Search for the cell housing the specified text and yield its [X, Y] center coordinate. 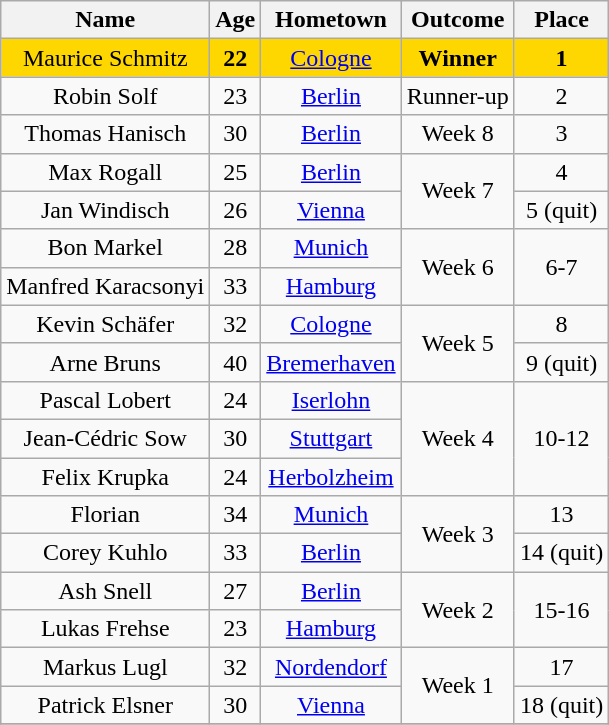
Week 7 [458, 191]
Felix Krupka [106, 477]
Bon Markel [106, 248]
Pascal Lobert [106, 400]
Kevin Schäfer [106, 324]
Corey Kuhlo [106, 553]
Arne Bruns [106, 362]
Bremerhaven [331, 362]
Nordendorf [331, 667]
Place [561, 20]
9 (quit) [561, 362]
26 [236, 210]
14 (quit) [561, 553]
Manfred Karacsonyi [106, 286]
40 [236, 362]
Week 2 [458, 610]
Hometown [331, 20]
Jean-Cédric Sow [106, 438]
Outcome [458, 20]
Max Rogall [106, 172]
3 [561, 134]
Maurice Schmitz [106, 58]
Age [236, 20]
Week 5 [458, 343]
2 [561, 96]
Week 3 [458, 534]
Winner [458, 58]
Iserlohn [331, 400]
1 [561, 58]
18 (quit) [561, 705]
13 [561, 515]
Lukas Frehse [106, 629]
22 [236, 58]
15-16 [561, 610]
Florian [106, 515]
6-7 [561, 267]
Week 8 [458, 134]
Ash Snell [106, 591]
27 [236, 591]
34 [236, 515]
Thomas Hanisch [106, 134]
Stuttgart [331, 438]
28 [236, 248]
Week 4 [458, 438]
5 (quit) [561, 210]
Name [106, 20]
10-12 [561, 438]
Herbolzheim [331, 477]
Robin Solf [106, 96]
Week 6 [458, 267]
Week 1 [458, 686]
4 [561, 172]
Patrick Elsner [106, 705]
Jan Windisch [106, 210]
Runner-up [458, 96]
Markus Lugl [106, 667]
17 [561, 667]
8 [561, 324]
25 [236, 172]
